Locate the cell with the specified text and output its (x, y) center coordinate. 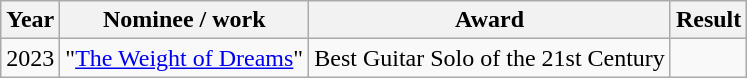
Best Guitar Solo of the 21st Century (490, 58)
Result (708, 20)
Award (490, 20)
"The Weight of Dreams" (184, 58)
Year (30, 20)
Nominee / work (184, 20)
2023 (30, 58)
